Search for the cell housing the specified text and yield its (X, Y) center coordinate. 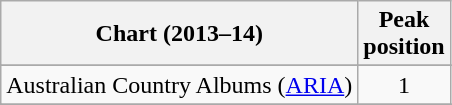
Australian Country Albums (ARIA) (180, 85)
1 (404, 85)
Chart (2013–14) (180, 34)
Peakposition (404, 34)
